Return [x, y] of the center of cell containing provided text 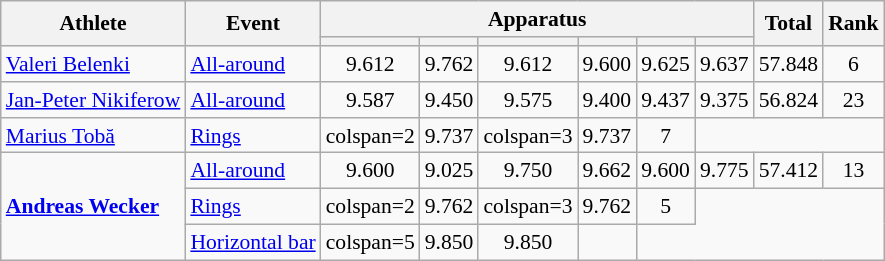
23 [854, 100]
Andreas Wecker [94, 206]
56.824 [788, 100]
9.375 [724, 100]
9.025 [450, 171]
Event [252, 24]
9.587 [370, 100]
Total [788, 24]
9.400 [608, 100]
Apparatus [538, 19]
9.775 [724, 171]
57.848 [788, 64]
Rank [854, 24]
57.412 [788, 171]
colspan=5 [370, 243]
9.450 [450, 100]
Jan-Peter Nikiferow [94, 100]
Athlete [94, 24]
5 [666, 207]
6 [854, 64]
9.637 [724, 64]
13 [854, 171]
9.750 [528, 171]
9.662 [608, 171]
9.437 [666, 100]
Marius Tobă [94, 136]
Valeri Belenki [94, 64]
9.575 [528, 100]
Horizontal bar [252, 243]
9.625 [666, 64]
7 [666, 136]
